Locate the cell with the specified text and output its (X, Y) center coordinate. 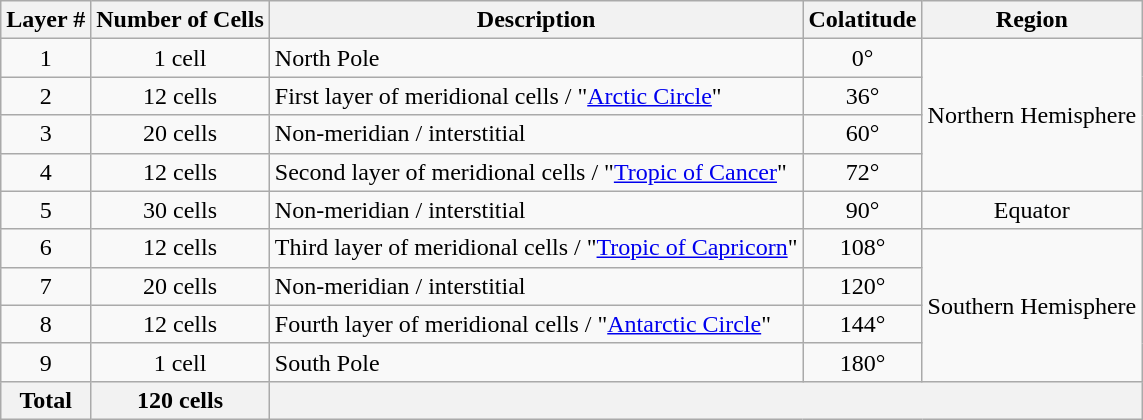
7 (46, 286)
South Pole (536, 362)
0° (862, 58)
4 (46, 172)
6 (46, 248)
144° (862, 324)
120 cells (180, 400)
3 (46, 134)
9 (46, 362)
90° (862, 210)
60° (862, 134)
Northern Hemisphere (1032, 115)
1 (46, 58)
Region (1032, 20)
120° (862, 286)
30 cells (180, 210)
108° (862, 248)
180° (862, 362)
North Pole (536, 58)
Third layer of meridional cells / "Tropic of Capricorn" (536, 248)
5 (46, 210)
Description (536, 20)
Layer # (46, 20)
2 (46, 96)
36° (862, 96)
72° (862, 172)
Fourth layer of meridional cells / "Antarctic Circle" (536, 324)
Number of Cells (180, 20)
Equator (1032, 210)
Southern Hemisphere (1032, 305)
Total (46, 400)
Colatitude (862, 20)
8 (46, 324)
Second layer of meridional cells / "Tropic of Cancer" (536, 172)
First layer of meridional cells / "Arctic Circle" (536, 96)
